Detect which cell encompasses the target text, then output its [X, Y] center coordinate. 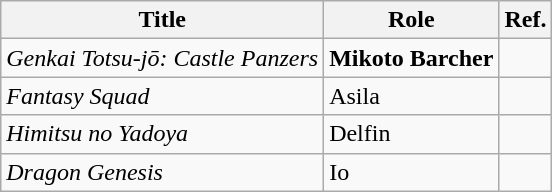
Io [412, 172]
Delfin [412, 134]
Title [162, 20]
Role [412, 20]
Fantasy Squad [162, 96]
Dragon Genesis [162, 172]
Mikoto Barcher [412, 58]
Genkai Totsu-jō: Castle Panzers [162, 58]
Asila [412, 96]
Ref. [526, 20]
Himitsu no Yadoya [162, 134]
